Find where the given text appears and provide that cell's center as (x, y) coordinate. 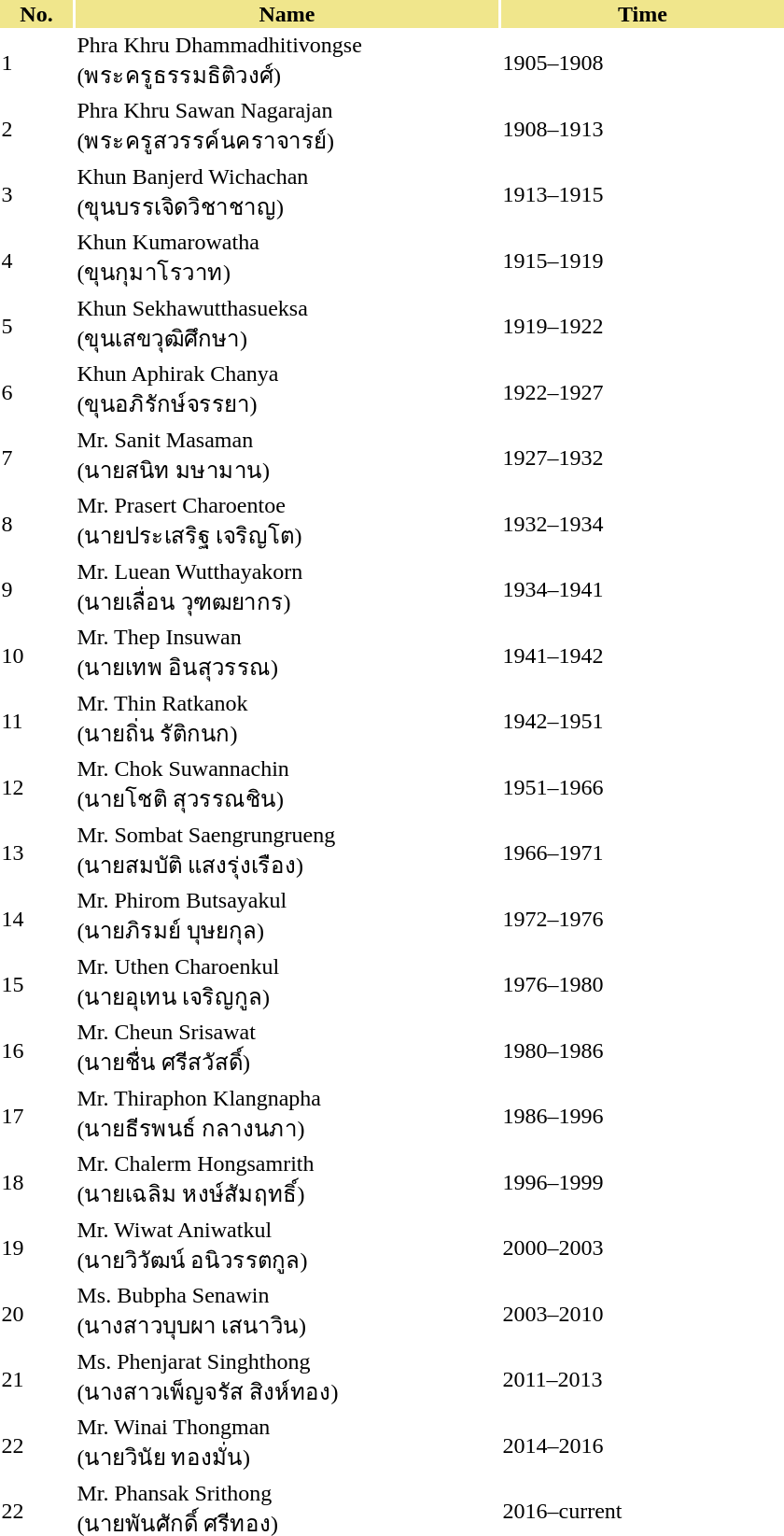
14 (36, 919)
10 (36, 655)
22 (36, 1445)
1908–1913 (642, 129)
Mr. Thiraphon Klangnapha (นายธีรพนธ์ กลางนภา) (287, 1116)
1972–1976 (642, 919)
Time (642, 14)
Mr. Phirom Butsayakul (นายภิรมย์ บุษยกุล) (287, 919)
1 (36, 63)
21 (36, 1379)
Mr. Sanit Masaman (นายสนิท มษามาน) (287, 458)
1966–1971 (642, 853)
3 (36, 194)
Mr. Wiwat Aniwatkul (นายวิวัฒน์ อนิวรรตกูล) (287, 1247)
Phra Khru Sawan Nagarajan (พระครูสวรรค์นคราจารย์) (287, 129)
No. (36, 14)
1941–1942 (642, 655)
2 (36, 129)
7 (36, 458)
Khun Kumarowatha (ขุนกุมาโรวาท) (287, 260)
19 (36, 1247)
Mr. Chalerm Hongsamrith (นายเฉลิม หงษ์สัมฤทธิ์) (287, 1182)
Mr. Thep Insuwan (นายเทพ อินสุวรรณ) (287, 655)
1980–1986 (642, 1050)
Khun Sekhawutthasueksa (ขุนเสขวุฒิศึกษา) (287, 326)
Ms. Bubpha Senawin (นางสาวบุบผา เสนาวิน) (287, 1313)
1919–1922 (642, 326)
Mr. Chok Suwannachin (นายโชติ สุวรรณชิน) (287, 786)
9 (36, 589)
12 (36, 786)
Name (287, 14)
Mr. Winai Thongman (นายวินัย ทองมั่น) (287, 1445)
2014–2016 (642, 1445)
11 (36, 721)
13 (36, 853)
Khun Banjerd Wichachan (ขุนบรรเจิดวิชาชาญ) (287, 194)
1942–1951 (642, 721)
6 (36, 392)
1932–1934 (642, 523)
Mr. Thin Ratkanok (นายถิ่น รัติกนก) (287, 721)
1922–1927 (642, 392)
16 (36, 1050)
1905–1908 (642, 63)
Phra Khru Dhammadhitivongse (พระครูธรรมธิติวงศ์) (287, 63)
Mr. Prasert Charoentoe (นายประเสริฐ เจริญโต) (287, 523)
5 (36, 326)
Ms. Phenjarat Singhthong (นางสาวเพ็ญจรัส สิงห์ทอง) (287, 1379)
2011–2013 (642, 1379)
Mr. Uthen Charoenkul (นายอุเทน เจริญกูล) (287, 984)
1976–1980 (642, 984)
Mr. Sombat Saengrungrueng (นายสมบัติ แสงรุ่งเรือง) (287, 853)
20 (36, 1313)
1951–1966 (642, 786)
1996–1999 (642, 1182)
2003–2010 (642, 1313)
18 (36, 1182)
Mr. Cheun Srisawat (นายชื่น ศรีสวัสดิ์) (287, 1050)
Mr. Luean Wutthayakorn (นายเลื่อน วุฑฒยากร) (287, 589)
17 (36, 1116)
15 (36, 984)
8 (36, 523)
4 (36, 260)
1986–1996 (642, 1116)
1927–1932 (642, 458)
2000–2003 (642, 1247)
1915–1919 (642, 260)
1934–1941 (642, 589)
Khun Aphirak Chanya (ขุนอภิรักษ์จรรยา) (287, 392)
1913–1915 (642, 194)
